Scan for the cell matching the given text and deliver its (x, y) coordinate at center. 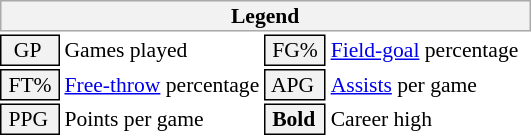
Field-goal percentage (430, 50)
Legend (265, 16)
Assists per game (430, 85)
APG (295, 85)
FG% (295, 50)
Games played (162, 50)
FT% (30, 85)
Free-throw percentage (162, 85)
GP (30, 50)
